For the text-containing cell, return its midpoint in [x, y] coordinate format. 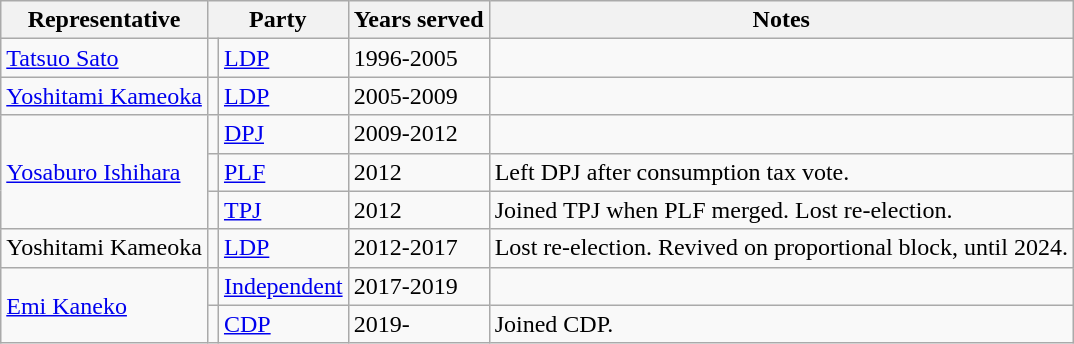
Joined TPJ when PLF merged. Lost re-election. [781, 210]
Representative [104, 20]
2012-2017 [418, 248]
Emi Kaneko [104, 305]
CDP [283, 324]
Years served [418, 20]
2009-2012 [418, 134]
Joined CDP. [781, 324]
Independent [283, 286]
2005-2009 [418, 96]
2017-2019 [418, 286]
Lost re-election. Revived on proportional block, until 2024. [781, 248]
Left DPJ after consumption tax vote. [781, 172]
TPJ [283, 210]
Party [278, 20]
Tatsuo Sato [104, 58]
DPJ [283, 134]
1996-2005 [418, 58]
2019- [418, 324]
Yosaburo Ishihara [104, 172]
PLF [283, 172]
Notes [781, 20]
